For the text-containing cell, return its midpoint in [X, Y] coordinate format. 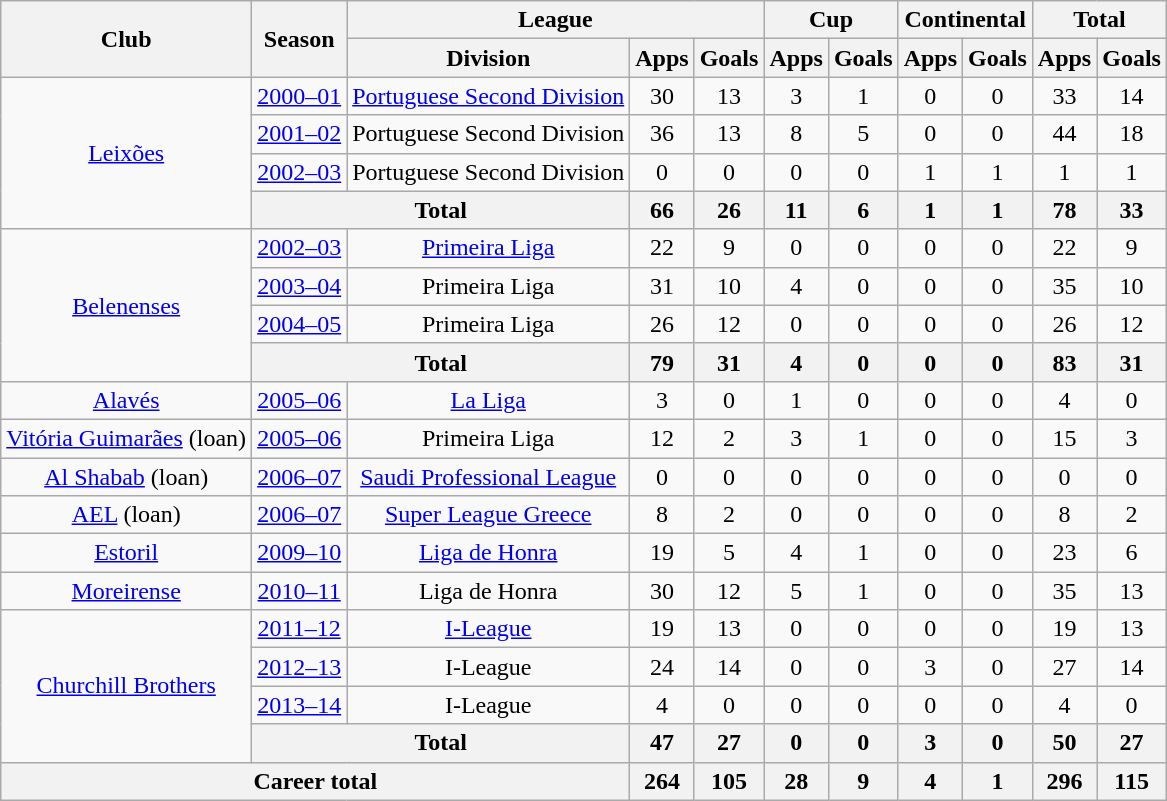
28 [796, 781]
Super League Greece [488, 515]
2012–13 [300, 667]
79 [662, 362]
Moreirense [126, 591]
Alavés [126, 400]
2004–05 [300, 324]
Cup [831, 20]
Continental [965, 20]
83 [1064, 362]
115 [1132, 781]
23 [1064, 553]
2000–01 [300, 96]
105 [729, 781]
Division [488, 58]
66 [662, 210]
Churchill Brothers [126, 686]
2003–04 [300, 286]
Estoril [126, 553]
36 [662, 134]
2011–12 [300, 629]
Al Shabab (loan) [126, 477]
Season [300, 39]
Saudi Professional League [488, 477]
24 [662, 667]
11 [796, 210]
Club [126, 39]
La Liga [488, 400]
50 [1064, 743]
AEL (loan) [126, 515]
296 [1064, 781]
League [556, 20]
18 [1132, 134]
2010–11 [300, 591]
2013–14 [300, 705]
264 [662, 781]
Belenenses [126, 305]
2009–10 [300, 553]
2001–02 [300, 134]
Leixões [126, 153]
Career total [316, 781]
78 [1064, 210]
15 [1064, 438]
47 [662, 743]
44 [1064, 134]
Vitória Guimarães (loan) [126, 438]
